Return [X, Y] of the center of cell containing provided text 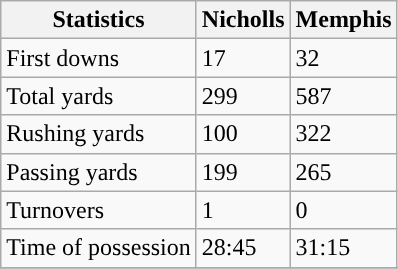
0 [344, 210]
199 [243, 172]
First downs [99, 58]
31:15 [344, 248]
Statistics [99, 20]
Turnovers [99, 210]
17 [243, 58]
299 [243, 96]
265 [344, 172]
32 [344, 58]
322 [344, 134]
Passing yards [99, 172]
Nicholls [243, 20]
Rushing yards [99, 134]
Total yards [99, 96]
Memphis [344, 20]
100 [243, 134]
28:45 [243, 248]
Time of possession [99, 248]
587 [344, 96]
1 [243, 210]
